For the text-containing cell, return its midpoint in (x, y) coordinate format. 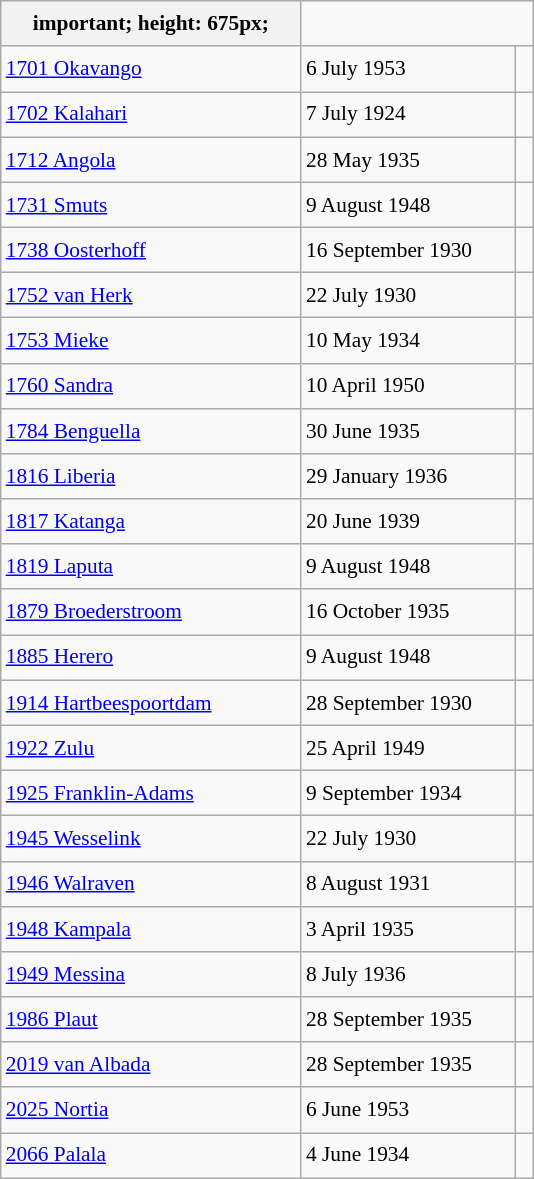
20 June 1939 (408, 522)
7 July 1924 (408, 114)
8 July 1936 (408, 974)
1784 Benguella (151, 430)
1922 Zulu (151, 748)
1949 Messina (151, 974)
6 July 1953 (408, 68)
important; height: 675px; (151, 24)
1760 Sandra (151, 386)
2019 van Albada (151, 1064)
1925 Franklin-Adams (151, 792)
25 April 1949 (408, 748)
28 May 1935 (408, 160)
1879 Broederstroom (151, 612)
1701 Okavango (151, 68)
2025 Nortia (151, 1110)
28 September 1930 (408, 702)
1731 Smuts (151, 204)
6 June 1953 (408, 1110)
1986 Plaut (151, 1020)
1817 Katanga (151, 522)
1752 van Herk (151, 296)
1702 Kalahari (151, 114)
9 September 1934 (408, 792)
3 April 1935 (408, 928)
1753 Mieke (151, 340)
1712 Angola (151, 160)
1816 Liberia (151, 476)
10 May 1934 (408, 340)
1819 Laputa (151, 566)
2066 Palala (151, 1156)
1914 Hartbeespoortdam (151, 702)
16 October 1935 (408, 612)
4 June 1934 (408, 1156)
30 June 1935 (408, 430)
1885 Herero (151, 658)
29 January 1936 (408, 476)
1945 Wesselink (151, 838)
1738 Oosterhoff (151, 250)
1948 Kampala (151, 928)
8 August 1931 (408, 884)
1946 Walraven (151, 884)
10 April 1950 (408, 386)
16 September 1930 (408, 250)
